Find where the given text appears and provide that cell's center as (X, Y) coordinate. 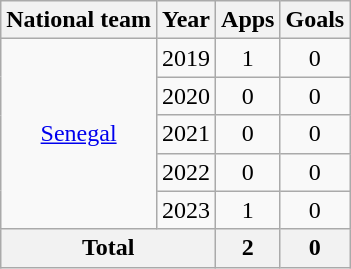
Goals (315, 20)
2021 (186, 134)
2 (248, 248)
National team (79, 20)
Total (108, 248)
Year (186, 20)
2022 (186, 172)
2019 (186, 58)
Senegal (79, 134)
Apps (248, 20)
2023 (186, 210)
2020 (186, 96)
